Search for the cell housing the specified text and yield its (x, y) center coordinate. 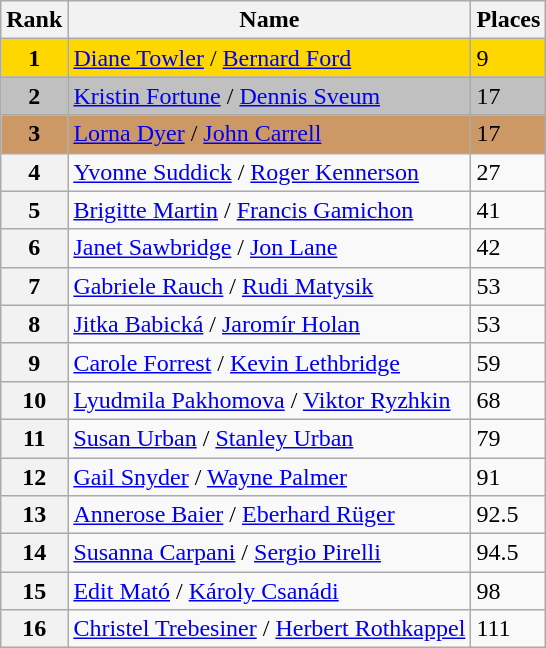
Carole Forrest / Kevin Lethbridge (270, 362)
Jitka Babická / Jaromír Holan (270, 324)
7 (34, 286)
Name (270, 20)
8 (34, 324)
Gabriele Rauch / Rudi Matysik (270, 286)
Yvonne Suddick / Roger Kennerson (270, 172)
Annerose Baier / Eberhard Rüger (270, 515)
5 (34, 210)
Places (508, 20)
4 (34, 172)
12 (34, 477)
3 (34, 134)
27 (508, 172)
10 (34, 400)
6 (34, 248)
Rank (34, 20)
Susan Urban / Stanley Urban (270, 438)
2 (34, 96)
42 (508, 248)
11 (34, 438)
14 (34, 553)
91 (508, 477)
13 (34, 515)
16 (34, 629)
Susanna Carpani / Sergio Pirelli (270, 553)
Christel Trebesiner / Herbert Rothkappel (270, 629)
Janet Sawbridge / Jon Lane (270, 248)
Lorna Dyer / John Carrell (270, 134)
41 (508, 210)
15 (34, 591)
Edit Mató / Károly Csanádi (270, 591)
Brigitte Martin / Francis Gamichon (270, 210)
Diane Towler / Bernard Ford (270, 58)
68 (508, 400)
94.5 (508, 553)
79 (508, 438)
92.5 (508, 515)
98 (508, 591)
Kristin Fortune / Dennis Sveum (270, 96)
1 (34, 58)
111 (508, 629)
59 (508, 362)
Gail Snyder / Wayne Palmer (270, 477)
Lyudmila Pakhomova / Viktor Ryzhkin (270, 400)
